Capture the cell that displays the provided text and extract its (x, y) central coordinate. 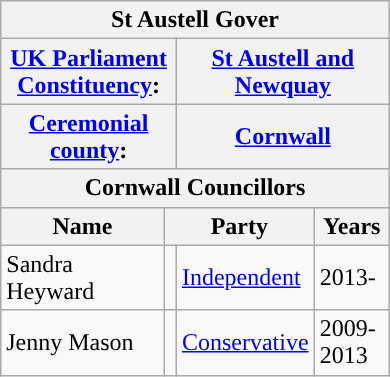
St Austell Gover (195, 20)
UK Parliament Constituency: (89, 72)
Independent (245, 278)
Cornwall (282, 136)
Sandra Heyward (83, 278)
Ceremonial county: (89, 136)
Years (352, 226)
St Austell and Newquay (282, 72)
2009-2013 (352, 342)
Name (83, 226)
Cornwall Councillors (195, 188)
Party (239, 226)
2013- (352, 278)
Jenny Mason (83, 342)
Conservative (245, 342)
